Extract the (X, Y) coordinate from the center of the cell holding the provided text.  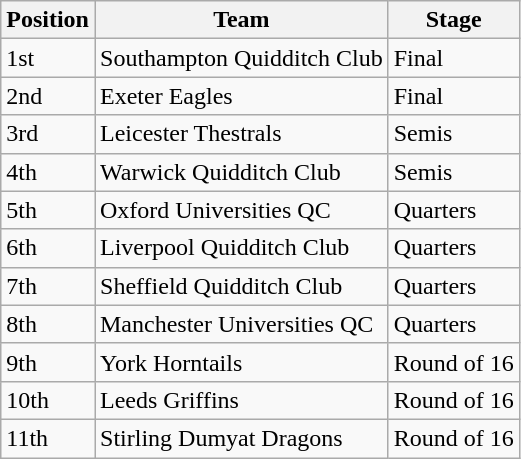
Warwick Quidditch Club (241, 172)
9th (48, 362)
Exeter Eagles (241, 96)
5th (48, 210)
York Horntails (241, 362)
Team (241, 20)
Leeds Griffins (241, 400)
Sheffield Quidditch Club (241, 286)
4th (48, 172)
Oxford Universities QC (241, 210)
Southampton Quidditch Club (241, 58)
8th (48, 324)
Liverpool Quidditch Club (241, 248)
Leicester Thestrals (241, 134)
11th (48, 438)
1st (48, 58)
3rd (48, 134)
Stage (454, 20)
10th (48, 400)
Stirling Dumyat Dragons (241, 438)
7th (48, 286)
Manchester Universities QC (241, 324)
6th (48, 248)
2nd (48, 96)
Position (48, 20)
